Output the [X, Y] coordinate of the center of the cell containing the given text.  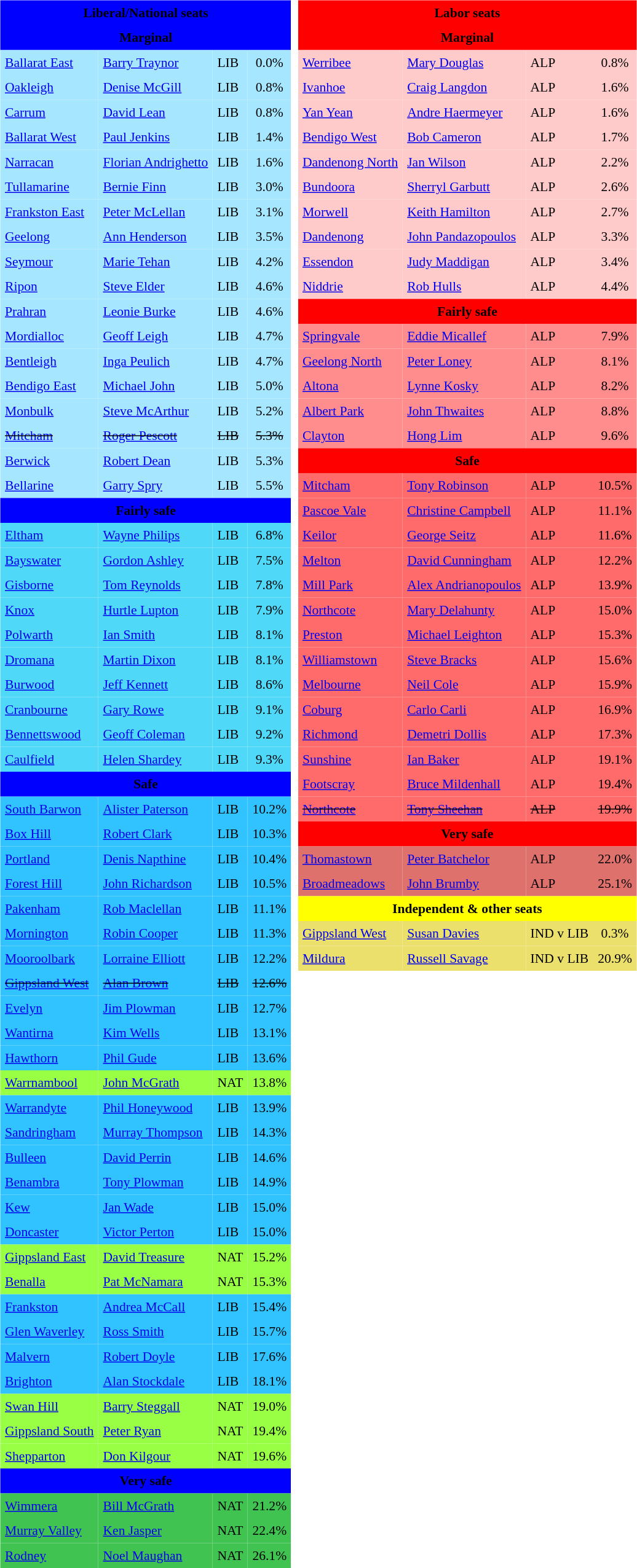
Caulfield [49, 759]
Preston [350, 635]
Peter Ryan [156, 1431]
Mill Park [350, 585]
21.2% [269, 1505]
Niddrie [350, 286]
10.2% [269, 809]
Ian Smith [156, 635]
Seymour [49, 261]
15.4% [269, 1306]
Murray Thompson [156, 1132]
25.1% [615, 884]
John Brumby [464, 884]
8.2% [615, 386]
Wimmera [49, 1505]
Burwood [49, 684]
Broadmeadows [350, 884]
Martin Dixon [156, 659]
Mildura [350, 958]
Robert Doyle [156, 1356]
Alex Andrianopoulos [464, 585]
Morwell [350, 211]
Robert Clark [156, 834]
Box Hill [49, 834]
9.3% [269, 759]
Judy Maddigan [464, 261]
Benalla [49, 1282]
John McGrath [156, 1083]
Kim Wells [156, 1033]
Tullamarine [49, 187]
14.6% [269, 1157]
Pat McNamara [156, 1282]
18.1% [269, 1381]
13.6% [269, 1057]
John Pandazopoulos [464, 237]
Mooroolbark [49, 958]
Bundoora [350, 187]
Glen Waverley [49, 1331]
Christine Campbell [464, 510]
Ballarat West [49, 137]
Bayswater [49, 560]
Monbulk [49, 410]
Labor seats [467, 12]
14.3% [269, 1132]
David Treasure [156, 1256]
7.5% [269, 560]
13.8% [269, 1083]
Victor Perton [156, 1232]
Alan Brown [156, 983]
Don Kilgour [156, 1456]
Robert Dean [156, 460]
Demetri Dollis [464, 734]
20.9% [615, 958]
Narracan [49, 162]
Liberal/National seats [145, 12]
16.9% [615, 709]
Sherryl Garbutt [464, 187]
9.1% [269, 709]
Werribee [350, 62]
Gordon Ashley [156, 560]
Sandringham [49, 1132]
Dandenong [350, 237]
Alan Stockdale [156, 1381]
Springvale [350, 336]
Gisborne [49, 585]
Pakenham [49, 908]
Steve McArthur [156, 410]
Bernie Finn [156, 187]
Wayne Philips [156, 535]
Prahran [49, 311]
Jeff Kennett [156, 684]
5.2% [269, 410]
Geoff Leigh [156, 336]
Bellarine [49, 485]
Warrnambool [49, 1083]
6.8% [269, 535]
David Lean [156, 112]
19.0% [269, 1406]
Mary Douglas [464, 62]
4.4% [615, 286]
Polwarth [49, 635]
19.9% [615, 809]
David Cunningham [464, 560]
Andrea McCall [156, 1306]
13.1% [269, 1033]
14.9% [269, 1182]
5.5% [269, 485]
Wantirna [49, 1033]
Mornington [49, 933]
Clayton [350, 436]
Geoff Coleman [156, 734]
Lynne Kosky [464, 386]
Gippsland South [49, 1431]
8.6% [269, 684]
Denise McGill [156, 87]
15.9% [615, 684]
12.6% [269, 983]
South Barwon [49, 809]
Russell Savage [464, 958]
Malvern [49, 1356]
3.0% [269, 187]
3.4% [615, 261]
Jan Wade [156, 1207]
Rob Hulls [464, 286]
Warrandyte [49, 1107]
3.1% [269, 211]
Bennettswood [49, 734]
Tom Reynolds [156, 585]
0.3% [615, 933]
Alister Paterson [156, 809]
Peter McLellan [156, 211]
Phil Honeywood [156, 1107]
Phil Gude [156, 1057]
Evelyn [49, 1008]
Eddie Micallef [464, 336]
Hawthorn [49, 1057]
George Seitz [464, 535]
Pascoe Vale [350, 510]
Ian Baker [464, 759]
Hong Lim [464, 436]
Bentleigh [49, 361]
Noel Maughan [156, 1555]
Knox [49, 610]
Thomastown [350, 858]
1.4% [269, 137]
15.7% [269, 1331]
Frankston East [49, 211]
Jan Wilson [464, 162]
Ripon [49, 286]
Florian Andrighetto [156, 162]
Craig Langdon [464, 87]
Paul Jenkins [156, 137]
Leonie Burke [156, 311]
Peter Batchelor [464, 858]
Gary Rowe [156, 709]
Ross Smith [156, 1331]
Altona [350, 386]
2.2% [615, 162]
Bill McGrath [156, 1505]
0.0% [269, 62]
Dromana [49, 659]
Shepparton [49, 1456]
Oakleigh [49, 87]
Williamstown [350, 659]
26.1% [269, 1555]
Ballarat East [49, 62]
Inga Peulich [156, 361]
3.5% [269, 237]
Garry Spry [156, 485]
Brighton [49, 1381]
Yan Yean [350, 112]
7.8% [269, 585]
Rob Maclellan [156, 908]
John Richardson [156, 884]
Independent & other seats [467, 908]
Bulleen [49, 1157]
Albert Park [350, 410]
Sunshine [350, 759]
19.6% [269, 1456]
Geelong North [350, 361]
Coburg [350, 709]
2.7% [615, 211]
Michael John [156, 386]
Barry Traynor [156, 62]
11.6% [615, 535]
Barry Steggall [156, 1406]
Hurtle Lupton [156, 610]
Bendigo West [350, 137]
Robin Cooper [156, 933]
8.8% [615, 410]
19.1% [615, 759]
10.4% [269, 858]
Rodney [49, 1555]
Essendon [350, 261]
Tony Plowman [156, 1182]
Murray Valley [49, 1531]
Carrum [49, 112]
22.4% [269, 1531]
Jim Plowman [156, 1008]
1.7% [615, 137]
Richmond [350, 734]
Kew [49, 1207]
Tony Sheehan [464, 809]
Helen Shardey [156, 759]
Denis Napthine [156, 858]
Cranbourne [49, 709]
15.2% [269, 1256]
Bob Cameron [464, 137]
John Thwaites [464, 410]
Dandenong North [350, 162]
17.3% [615, 734]
David Perrin [156, 1157]
Mary Delahunty [464, 610]
Roger Pescott [156, 436]
Berwick [49, 460]
Carlo Carli [464, 709]
Melton [350, 560]
11.3% [269, 933]
Bendigo East [49, 386]
10.3% [269, 834]
Andre Haermeyer [464, 112]
3.3% [615, 237]
Keith Hamilton [464, 211]
22.0% [615, 858]
4.2% [269, 261]
Steve Elder [156, 286]
Michael Leighton [464, 635]
Melbourne [350, 684]
Neil Cole [464, 684]
Tony Robinson [464, 485]
Portland [49, 858]
9.2% [269, 734]
Forest Hill [49, 884]
Peter Loney [464, 361]
12.7% [269, 1008]
2.6% [615, 187]
Steve Bracks [464, 659]
Doncaster [49, 1232]
Marie Tehan [156, 261]
Eltham [49, 535]
Ivanhoe [350, 87]
Lorraine Elliott [156, 958]
15.6% [615, 659]
Bruce Mildenhall [464, 784]
Mordialloc [49, 336]
5.0% [269, 386]
9.6% [615, 436]
Gippsland East [49, 1256]
Footscray [350, 784]
Ken Jasper [156, 1531]
Keilor [350, 535]
Swan Hill [49, 1406]
Geelong [49, 237]
Frankston [49, 1306]
17.6% [269, 1356]
Benambra [49, 1182]
Susan Davies [464, 933]
Ann Henderson [156, 237]
